Identify which cell holds the provided text, then report its [x, y] central coordinate. 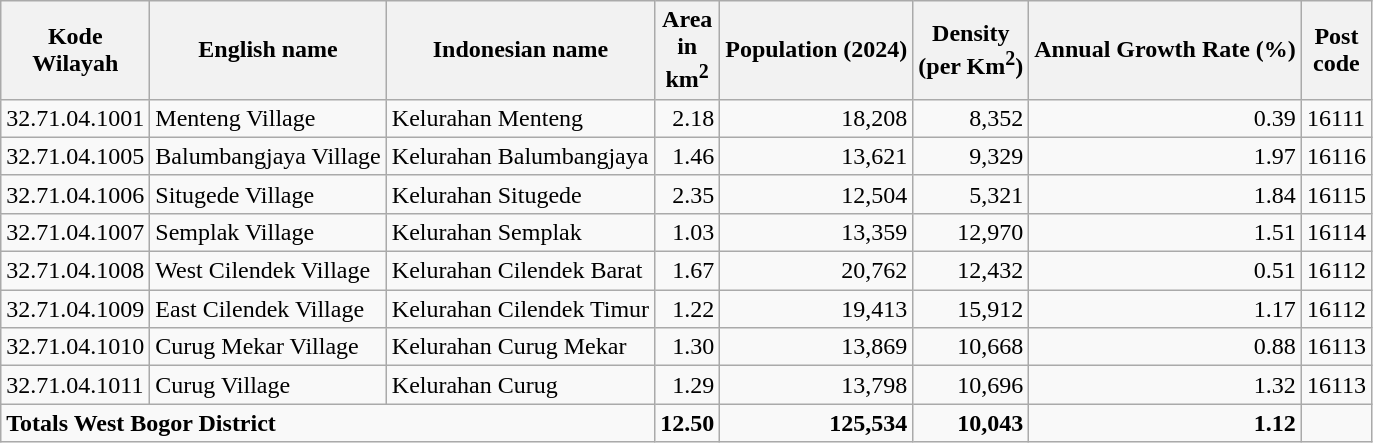
16114 [1336, 232]
Postcode [1336, 50]
1.30 [688, 347]
Totals West Bogor District [328, 423]
Situgede Village [268, 194]
Annual Growth Rate (%) [1166, 50]
13,359 [816, 232]
20,762 [816, 271]
East Cilendek Village [268, 309]
Kelurahan Curug Mekar [520, 347]
1.97 [1166, 156]
32.71.04.1007 [76, 232]
Curug Village [268, 385]
Kelurahan Cilendek Barat [520, 271]
16111 [1336, 118]
32.71.04.1009 [76, 309]
KodeWilayah [76, 50]
1.32 [1166, 385]
12,970 [971, 232]
2.18 [688, 118]
1.84 [1166, 194]
Balumbangjaya Village [268, 156]
1.22 [688, 309]
1.29 [688, 385]
2.35 [688, 194]
10,668 [971, 347]
32.71.04.1001 [76, 118]
Density (per Km2) [971, 50]
10,696 [971, 385]
32.71.04.1005 [76, 156]
1.46 [688, 156]
19,413 [816, 309]
32.71.04.1006 [76, 194]
Kelurahan Cilendek Timur [520, 309]
West Cilendek Village [268, 271]
Menteng Village [268, 118]
Indonesian name [520, 50]
32.71.04.1011 [76, 385]
Population (2024) [816, 50]
32.71.04.1008 [76, 271]
Kelurahan Semplak [520, 232]
Curug Mekar Village [268, 347]
Kelurahan Situgede [520, 194]
Kelurahan Menteng [520, 118]
15,912 [971, 309]
Semplak Village [268, 232]
0.88 [1166, 347]
8,352 [971, 118]
10,043 [971, 423]
12,432 [971, 271]
13,869 [816, 347]
12.50 [688, 423]
English name [268, 50]
32.71.04.1010 [76, 347]
125,534 [816, 423]
Kelurahan Balumbangjaya [520, 156]
18,208 [816, 118]
9,329 [971, 156]
Kelurahan Curug [520, 385]
16115 [1336, 194]
5,321 [971, 194]
1.67 [688, 271]
Area inkm2 [688, 50]
0.39 [1166, 118]
1.51 [1166, 232]
12,504 [816, 194]
1.17 [1166, 309]
0.51 [1166, 271]
13,621 [816, 156]
1.03 [688, 232]
1.12 [1166, 423]
16116 [1336, 156]
13,798 [816, 385]
